Identify which cell holds the provided text, then report its [X, Y] central coordinate. 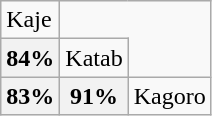
Kagoro [170, 96]
Kaje [30, 20]
84% [30, 58]
83% [30, 96]
Katab [94, 58]
91% [94, 96]
